Return [x, y] of the center of cell containing provided text 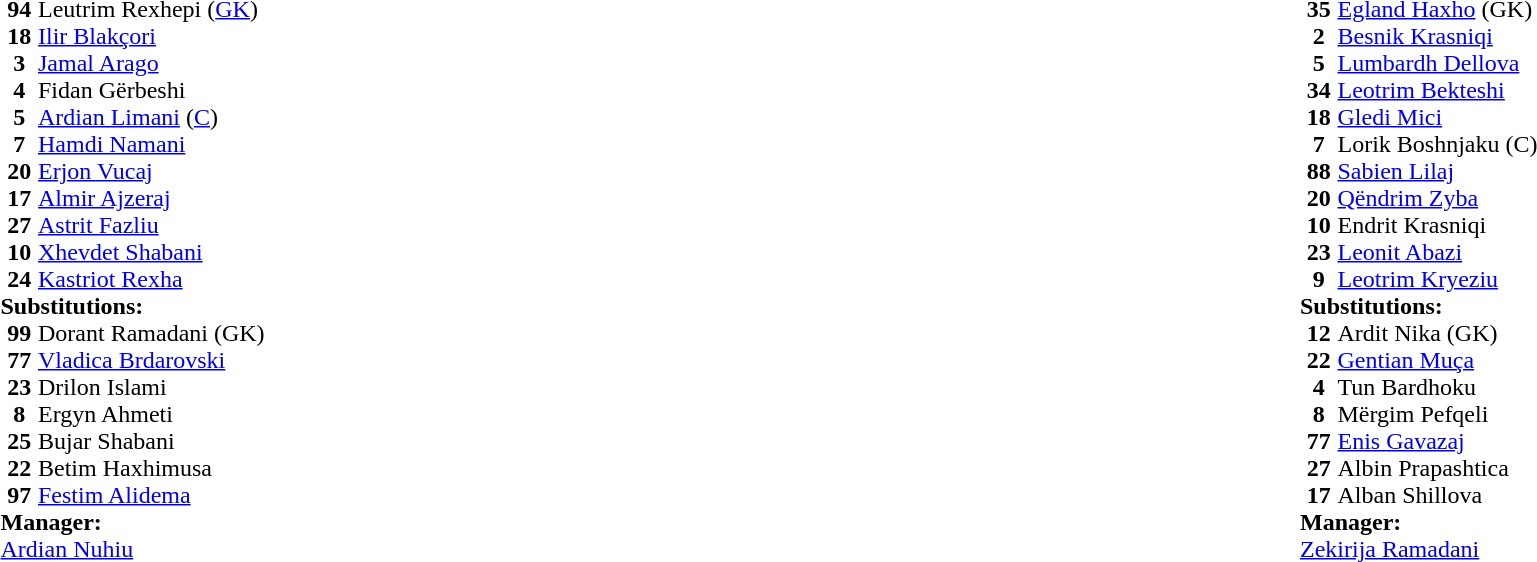
Lumbardh Dellova [1437, 64]
88 [1319, 172]
34 [1319, 90]
12 [1319, 334]
Qëndrim Zyba [1437, 198]
Astrit Fazliu [152, 226]
Ergyn Ahmeti [152, 414]
Mërgim Pefqeli [1437, 414]
Lorik Boshnjaku (C) [1437, 144]
99 [19, 334]
Vladica Brdarovski [152, 360]
Betim Haxhimusa [152, 468]
Erjon Vucaj [152, 172]
Alban Shillova [1437, 496]
Festim Alidema [152, 496]
Ardit Nika (GK) [1437, 334]
24 [19, 280]
2 [1319, 36]
Gledi Mici [1437, 118]
Fidan Gërbeshi [152, 90]
97 [19, 496]
Leotrim Bekteshi [1437, 90]
Dorant Ramadani (GK) [152, 334]
Endrit Krasniqi [1437, 226]
25 [19, 442]
Albin Prapashtica [1437, 468]
Ardian Limani (C) [152, 118]
Leonit Abazi [1437, 252]
Sabien Lilaj [1437, 172]
Xhevdet Shabani [152, 252]
Hamdi Namani [152, 144]
Tun Bardhoku [1437, 388]
Almir Ajzeraj [152, 198]
Kastriot Rexha [152, 280]
Jamal Arago [152, 64]
Enis Gavazaj [1437, 442]
Bujar Shabani [152, 442]
Gentian Muça [1437, 360]
Besnik Krasniqi [1437, 36]
Leotrim Kryeziu [1437, 280]
3 [19, 64]
9 [1319, 280]
Drilon Islami [152, 388]
Ilir Blakçori [152, 36]
